Pinpoint the cell where the given text exists, returning its [x, y] midpoint coordinate. 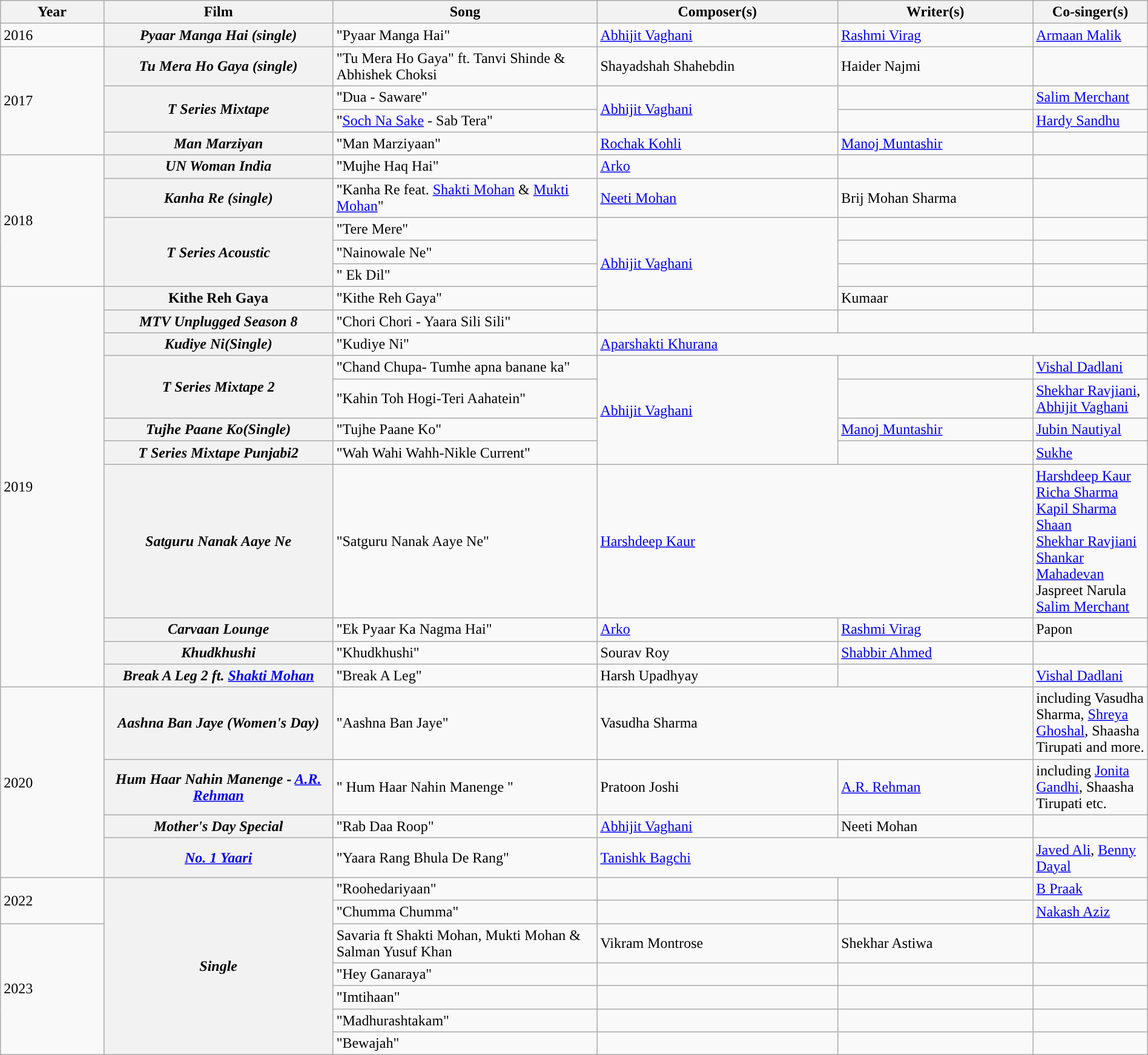
"Yaara Rang Bhula De Rang" [465, 857]
Song [465, 12]
2017 [52, 100]
"Aashna Ban Jaye" [465, 723]
"Rab Daa Roop" [465, 826]
"Roohedariyaan" [465, 889]
Composer(s) [717, 12]
Javed Ali, Benny Dayal [1090, 857]
"Wah Wahi Wahh-Nikle Current" [465, 453]
"Tere Mere" [465, 229]
Nakash Aziz [1090, 912]
"Khudkhushi" [465, 652]
2019 [52, 487]
Break A Leg 2 ft. Shakti Mohan [218, 675]
Kanha Re (single) [218, 197]
Shayadshah Shahebdin [717, 67]
"Ek Pyaar Ka Nagma Hai" [465, 629]
T Series Mixtape 2 [218, 387]
Sukhe [1090, 453]
"Satguru Nanak Aaye Ne" [465, 541]
A.R. Rehman [935, 787]
Savaria ft Shakti Mohan, Mukti Mohan & Salman Yusuf Khan [465, 943]
"Nainowale Ne" [465, 252]
"Chori Chori - Yaara Sili Sili" [465, 321]
Man Marziyan [218, 143]
"Tu Mera Ho Gaya" ft. Tanvi Shinde & Abhishek Choksi [465, 67]
" Ek Dil" [465, 275]
"Break A Leg" [465, 675]
Aashna Ban Jaye (Women's Day) [218, 723]
2022 [52, 900]
Shekhar Ravjiani, Abhijit Vaghani [1090, 398]
Hardy Sandhu [1090, 120]
No. 1 Yaari [218, 857]
Harshdeep Kaur Richa Sharma Kapil Sharma ShaanShekhar Ravjiani Shankar Mahadevan Jaspreet Narula Salim Merchant [1090, 541]
" Hum Haar Nahin Manenge " [465, 787]
"Kahin Toh Hogi-Teri Aahatein" [465, 398]
"Tujhe Paane Ko" [465, 430]
"Mujhe Haq Hai" [465, 166]
Film [218, 12]
"Soch Na Sake - Sab Tera" [465, 120]
"Imtihaan" [465, 997]
Brij Mohan Sharma [935, 197]
Pratoon Joshi [717, 787]
2016 [52, 35]
including Vasudha Sharma, Shreya Ghoshal, Shaasha Tirupati and more. [1090, 723]
"Hey Ganaraya" [465, 974]
Salim Merchant [1090, 97]
2018 [52, 220]
Mother's Day Special [218, 826]
Khudkhushi [218, 652]
"Kanha Re feat. Shakti Mohan & Mukti Mohan" [465, 197]
Harsh Upadhyay [717, 675]
Haider Najmi [935, 67]
MTV Unplugged Season 8 [218, 321]
Harshdeep Kaur [815, 541]
"Pyaar Manga Hai" [465, 35]
Shabbir Ahmed [935, 652]
T Series Mixtape Punjabi2 [218, 453]
Vasudha Sharma [815, 723]
"Man Marziyaan" [465, 143]
Co-singer(s) [1090, 12]
Satguru Nanak Aaye Ne [218, 541]
Carvaan Lounge [218, 629]
2020 [52, 782]
2023 [52, 989]
"Dua - Saware" [465, 97]
Pyaar Manga Hai (single) [218, 35]
Tujhe Paane Ko(Single) [218, 430]
Shekhar Astiwa [935, 943]
Jubin Nautiyal [1090, 430]
Kudiye Ni(Single) [218, 344]
Tanishk Bagchi [815, 857]
Tu Mera Ho Gaya (single) [218, 67]
Writer(s) [935, 12]
B Praak [1090, 889]
T Series Mixtape [218, 109]
Papon [1090, 629]
Aparshakti Khurana [872, 344]
Kithe Reh Gaya [218, 298]
Year [52, 12]
"Bewajah" [465, 1043]
Kumaar [935, 298]
"Kudiye Ni" [465, 344]
T Series Acoustic [218, 252]
"Chand Chupa- Tumhe apna banane ka" [465, 367]
"Madhurashtakam" [465, 1020]
Hum Haar Nahin Manenge - A.R. Rehman [218, 787]
Single [218, 966]
Rochak Kohli [717, 143]
Sourav Roy [717, 652]
Vikram Montrose [717, 943]
UN Woman India [218, 166]
"Chumma Chumma" [465, 912]
including Jonita Gandhi, Shaasha Tirupati etc. [1090, 787]
Armaan Malik [1090, 35]
"Kithe Reh Gaya" [465, 298]
